From the cell containing the given text, extract its center point as (X, Y) coordinate. 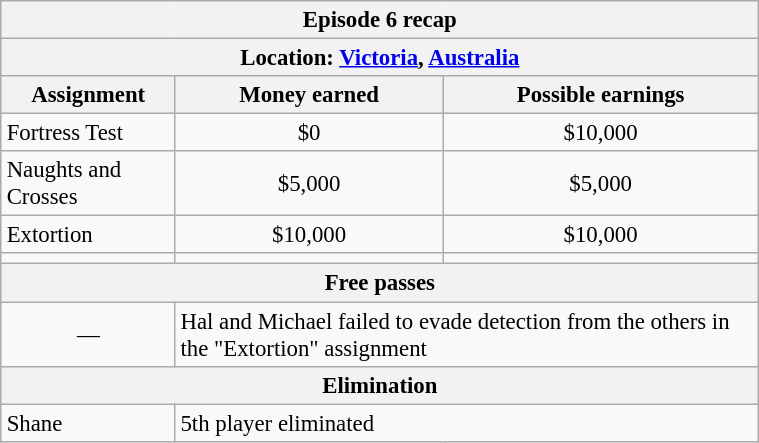
Location: Victoria, Australia (380, 57)
Episode 6 recap (380, 20)
— (88, 334)
Elimination (380, 385)
Free passes (380, 283)
Possible earnings (600, 95)
Hal and Michael failed to evade detection from the others in the "Extortion" assignment (466, 334)
5th player eliminated (466, 423)
Shane (88, 423)
Fortress Test (88, 133)
Money earned (309, 95)
Assignment (88, 95)
$0 (309, 133)
Naughts and Crosses (88, 184)
Extortion (88, 235)
